For the text-containing cell, return its midpoint in [x, y] coordinate format. 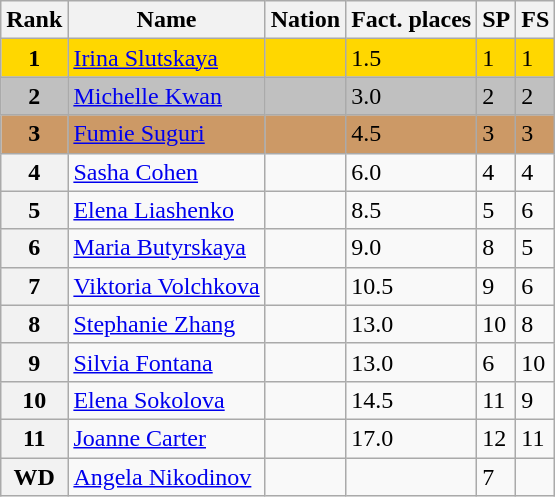
Irina Slutskaya [166, 58]
Stephanie Zhang [166, 324]
Elena Sokolova [166, 400]
Rank [34, 20]
6.0 [412, 172]
Name [166, 20]
Silvia Fontana [166, 362]
12 [496, 438]
Fumie Suguri [166, 134]
Sasha Cohen [166, 172]
3.0 [412, 96]
WD [34, 477]
Michelle Kwan [166, 96]
4.5 [412, 134]
Angela Nikodinov [166, 477]
Elena Liashenko [166, 210]
Nation [305, 20]
Joanne Carter [166, 438]
SP [496, 20]
17.0 [412, 438]
Viktoria Volchkova [166, 286]
Fact. places [412, 20]
FS [536, 20]
14.5 [412, 400]
Maria Butyrskaya [166, 248]
10.5 [412, 286]
1.5 [412, 58]
8.5 [412, 210]
9.0 [412, 248]
